Return (X, Y) of the center of cell containing provided text 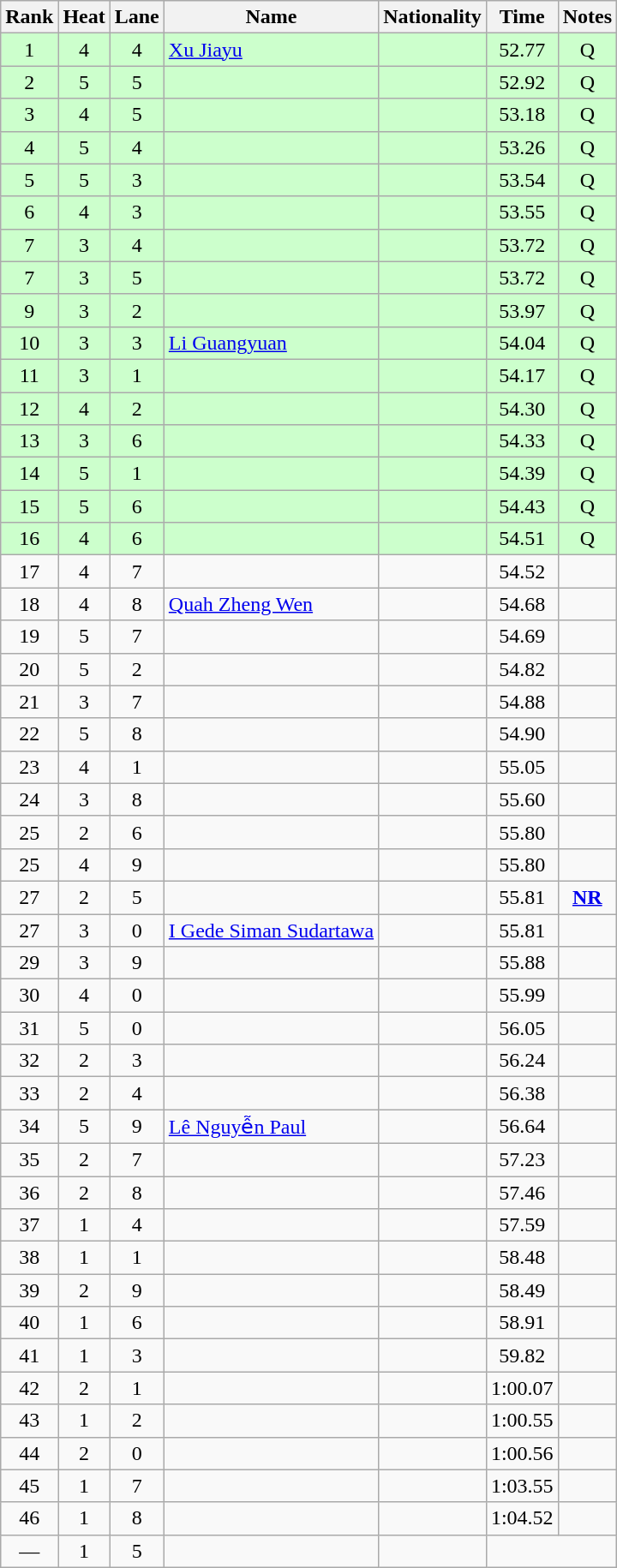
35 (29, 1159)
24 (29, 799)
54.90 (522, 734)
1:03.55 (522, 1486)
54.88 (522, 702)
55.99 (522, 996)
58.48 (522, 1258)
23 (29, 767)
53.26 (522, 147)
54.17 (522, 375)
56.24 (522, 1061)
54.04 (522, 343)
52.77 (522, 50)
40 (29, 1323)
39 (29, 1290)
43 (29, 1421)
54.33 (522, 441)
— (29, 1551)
54.43 (522, 506)
11 (29, 375)
53.97 (522, 310)
12 (29, 409)
1:04.52 (522, 1518)
52.92 (522, 82)
Time (522, 17)
54.69 (522, 637)
54.82 (522, 669)
16 (29, 539)
46 (29, 1518)
37 (29, 1225)
55.60 (522, 799)
20 (29, 669)
21 (29, 702)
32 (29, 1061)
56.38 (522, 1093)
17 (29, 572)
53.18 (522, 115)
55.05 (522, 767)
1:00.07 (522, 1388)
Quah Zheng Wen (271, 604)
31 (29, 1028)
10 (29, 343)
57.59 (522, 1225)
14 (29, 474)
58.91 (522, 1323)
57.23 (522, 1159)
Nationality (433, 17)
22 (29, 734)
53.55 (522, 212)
36 (29, 1192)
Lane (137, 17)
44 (29, 1453)
Xu Jiayu (271, 50)
Name (271, 17)
56.05 (522, 1028)
30 (29, 996)
Lê Nguyễn Paul (271, 1127)
33 (29, 1093)
29 (29, 963)
Heat (84, 17)
I Gede Siman Sudartawa (271, 930)
54.51 (522, 539)
NR (587, 897)
1:00.55 (522, 1421)
1:00.56 (522, 1453)
42 (29, 1388)
19 (29, 637)
54.39 (522, 474)
13 (29, 441)
18 (29, 604)
56.64 (522, 1127)
57.46 (522, 1192)
59.82 (522, 1356)
Li Guangyuan (271, 343)
53.54 (522, 180)
55.88 (522, 963)
58.49 (522, 1290)
54.52 (522, 572)
41 (29, 1356)
Rank (29, 17)
45 (29, 1486)
15 (29, 506)
34 (29, 1127)
54.30 (522, 409)
Notes (587, 17)
54.68 (522, 604)
38 (29, 1258)
